Identify which cell holds the provided text, then report its [X, Y] central coordinate. 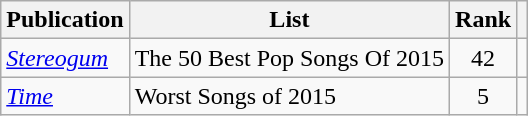
42 [484, 58]
Stereogum [65, 58]
Time [65, 96]
Rank [484, 20]
5 [484, 96]
Worst Songs of 2015 [289, 96]
List [289, 20]
The 50 Best Pop Songs Of 2015 [289, 58]
Publication [65, 20]
